Locate the cell with the specified text and output its [X, Y] center coordinate. 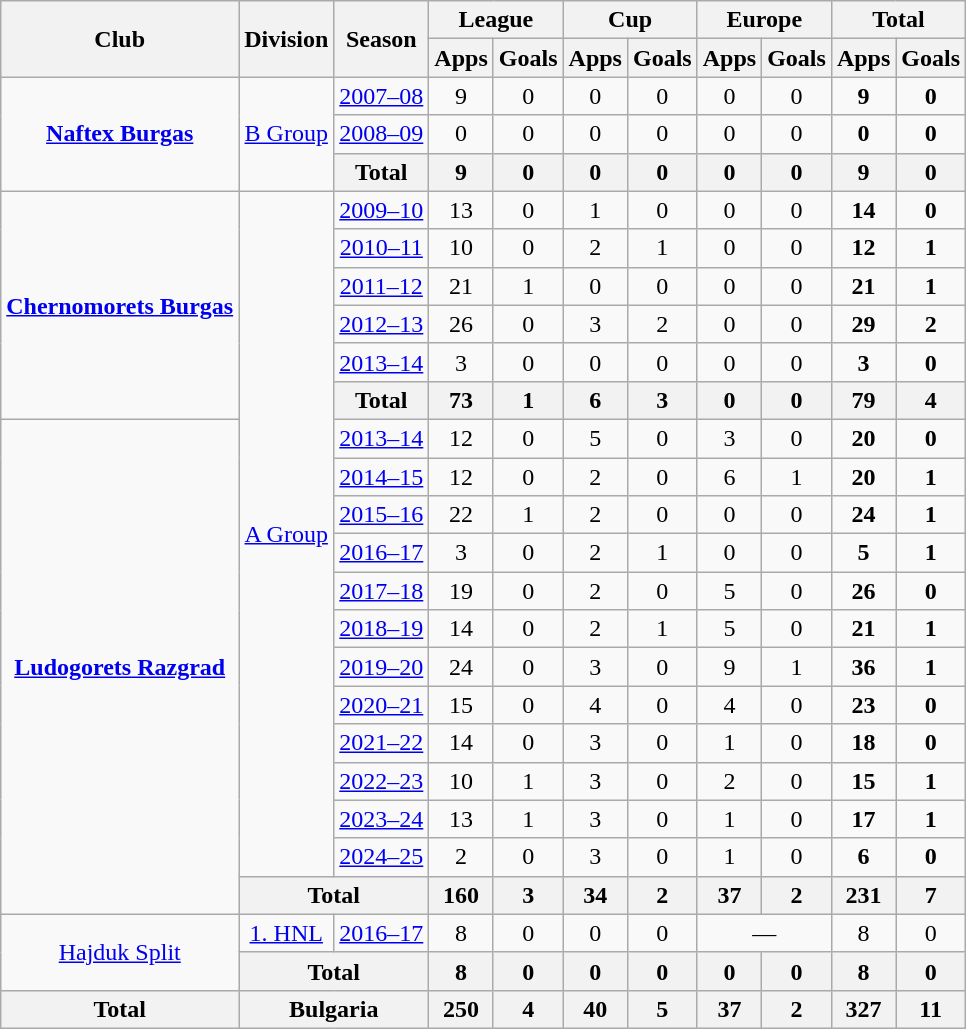
11 [931, 1009]
2017–18 [382, 591]
2023–24 [382, 819]
2012–13 [382, 324]
231 [863, 895]
250 [461, 1009]
Hajduk Split [120, 952]
Cup [630, 20]
— [764, 933]
29 [863, 324]
Club [120, 39]
2014–15 [382, 477]
2015–16 [382, 515]
40 [595, 1009]
2010–11 [382, 248]
2009–10 [382, 210]
Season [382, 39]
17 [863, 819]
2011–12 [382, 286]
2020–21 [382, 705]
Chernomorets Burgas [120, 305]
Naftex Burgas [120, 134]
18 [863, 743]
Europe [764, 20]
League [496, 20]
327 [863, 1009]
160 [461, 895]
2007–08 [382, 96]
2008–09 [382, 134]
19 [461, 591]
34 [595, 895]
Bulgaria [334, 1009]
2021–22 [382, 743]
7 [931, 895]
A Group [286, 534]
2022–23 [382, 781]
79 [863, 400]
2024–25 [382, 857]
23 [863, 705]
Division [286, 39]
22 [461, 515]
36 [863, 667]
2019–20 [382, 667]
73 [461, 400]
Ludogorets Razgrad [120, 666]
2018–19 [382, 629]
B Group [286, 134]
1. HNL [286, 933]
